Extract the [X, Y] coordinate from the center of the cell holding the provided text.  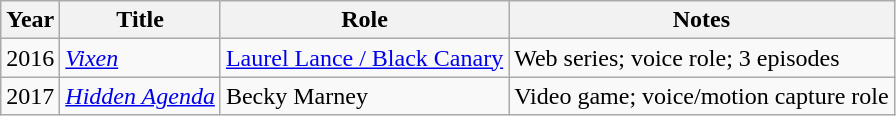
Laurel Lance / Black Canary [364, 58]
Hidden Agenda [140, 96]
Web series; voice role; 3 episodes [702, 58]
Vixen [140, 58]
2017 [30, 96]
Year [30, 20]
Video game; voice/motion capture role [702, 96]
Title [140, 20]
Becky Marney [364, 96]
Role [364, 20]
Notes [702, 20]
2016 [30, 58]
